From the cell containing the given text, extract its center point as [X, Y] coordinate. 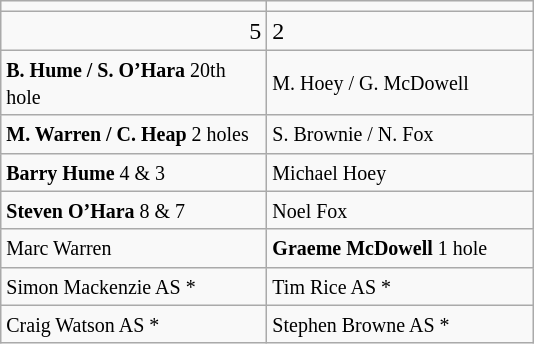
2 [400, 31]
Barry Hume 4 & 3 [134, 172]
B. Hume / S. O’Hara 20th hole [134, 82]
S. Brownie / N. Fox [400, 134]
M. Warren / C. Heap 2 holes [134, 134]
Michael Hoey [400, 172]
Simon Mackenzie AS * [134, 286]
Graeme McDowell 1 hole [400, 248]
Tim Rice AS * [400, 286]
M. Hoey / G. McDowell [400, 82]
Steven O’Hara 8 & 7 [134, 210]
Noel Fox [400, 210]
5 [134, 31]
Craig Watson AS * [134, 324]
Marc Warren [134, 248]
Stephen Browne AS * [400, 324]
